Detect which cell encompasses the target text, then output its (X, Y) center coordinate. 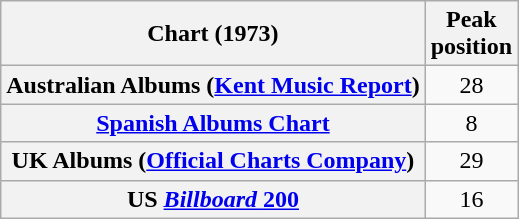
16 (471, 199)
Peakposition (471, 34)
Chart (1973) (213, 34)
Australian Albums (Kent Music Report) (213, 85)
UK Albums (Official Charts Company) (213, 161)
29 (471, 161)
28 (471, 85)
Spanish Albums Chart (213, 123)
8 (471, 123)
US Billboard 200 (213, 199)
